Detect which cell encompasses the target text, then output its (x, y) center coordinate. 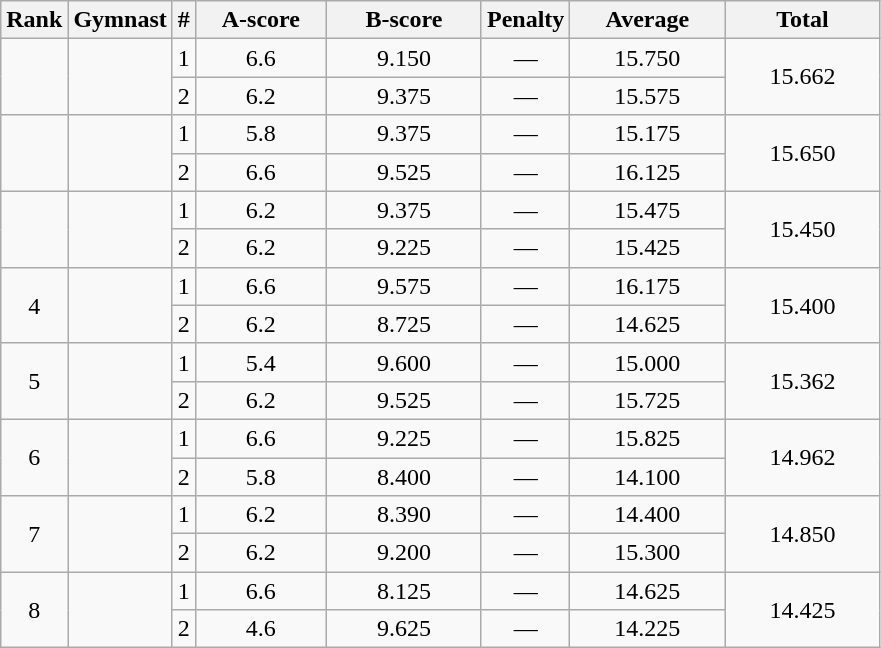
5.4 (260, 362)
4 (34, 305)
15.825 (648, 438)
15.750 (648, 58)
14.425 (802, 610)
9.600 (404, 362)
14.962 (802, 457)
15.475 (648, 210)
Average (648, 20)
15.650 (802, 153)
9.625 (404, 629)
8 (34, 610)
8.125 (404, 591)
14.850 (802, 534)
14.100 (648, 477)
Rank (34, 20)
15.662 (802, 77)
15.575 (648, 96)
Gymnast (120, 20)
9.575 (404, 286)
5 (34, 381)
9.200 (404, 553)
8.725 (404, 324)
16.175 (648, 286)
8.390 (404, 515)
15.175 (648, 134)
14.400 (648, 515)
Penalty (525, 20)
15.362 (802, 381)
Total (802, 20)
A-score (260, 20)
9.150 (404, 58)
6 (34, 457)
15.400 (802, 305)
# (184, 20)
8.400 (404, 477)
15.300 (648, 553)
B-score (404, 20)
4.6 (260, 629)
15.450 (802, 229)
15.725 (648, 400)
7 (34, 534)
16.125 (648, 172)
14.225 (648, 629)
15.000 (648, 362)
15.425 (648, 248)
